Determine the [x, y] coordinate at the center of the cell enclosing the given text.  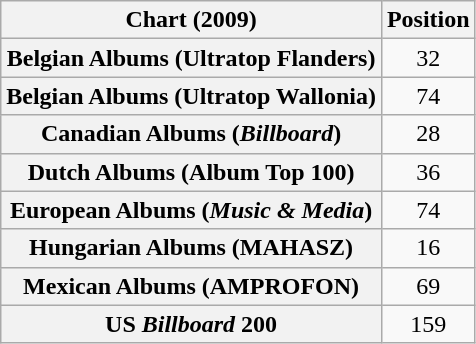
Belgian Albums (Ultratop Wallonia) [192, 96]
Belgian Albums (Ultratop Flanders) [192, 58]
69 [428, 286]
32 [428, 58]
Hungarian Albums (MAHASZ) [192, 248]
Mexican Albums (AMPROFON) [192, 286]
Canadian Albums (Billboard) [192, 134]
Chart (2009) [192, 20]
Position [428, 20]
159 [428, 324]
US Billboard 200 [192, 324]
Dutch Albums (Album Top 100) [192, 172]
European Albums (Music & Media) [192, 210]
16 [428, 248]
36 [428, 172]
28 [428, 134]
